For the text-containing cell, return its midpoint in [X, Y] coordinate format. 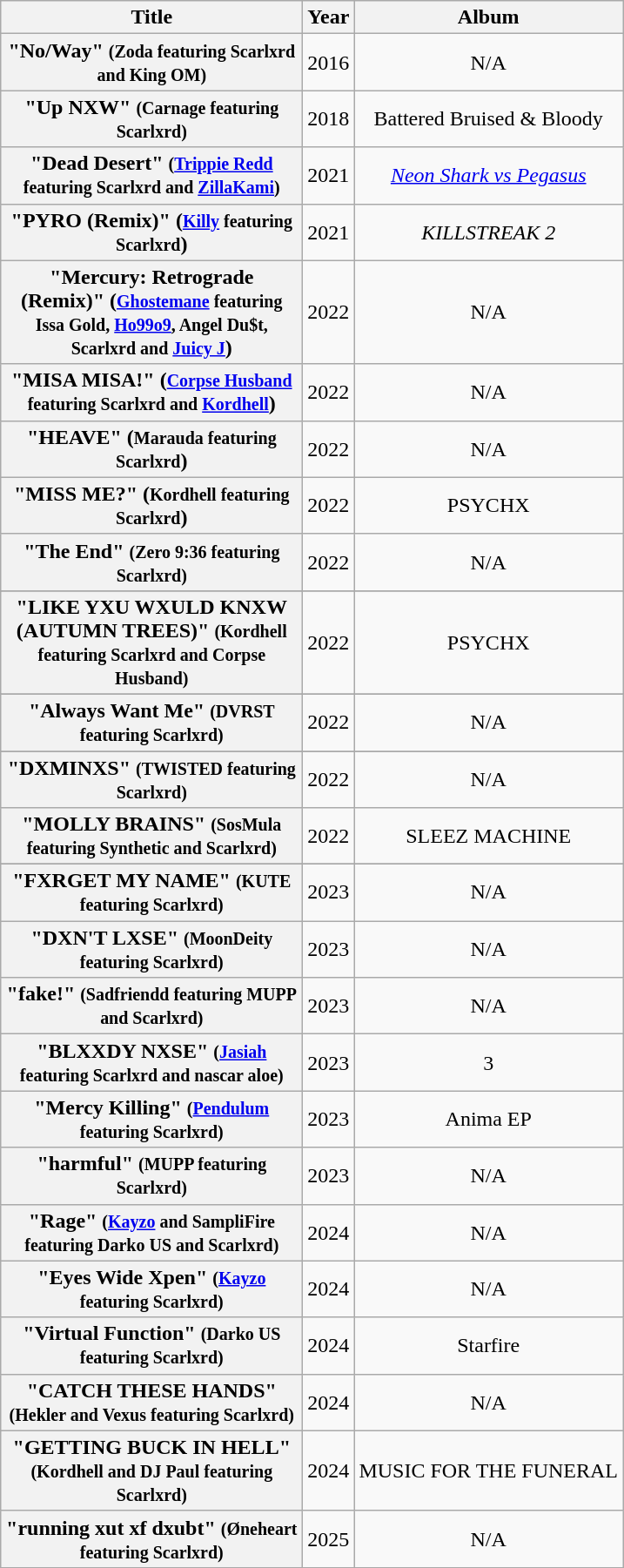
Title [151, 17]
"running xut xf dxubt" (Øneheart featuring Scarlxrd) [151, 1539]
Year [329, 17]
Battered Bruised & Bloody [489, 118]
"GETTING BUCK IN HELL" (Kordhell and DJ Paul featuring Scarlxrd) [151, 1470]
"CATCH THESE HANDS" (Hekler and Vexus featuring Scarlxrd) [151, 1402]
"MISA MISA!" (Corpse Husband featuring Scarlxrd and Kordhell) [151, 392]
"Up NXW" (Carnage featuring Scarlxrd) [151, 118]
"Virtual Function" (Darko US featuring Scarlxrd) [151, 1346]
"BLXXDY NXSE" (Jasiah featuring Scarlxrd and nascar aloe) [151, 1062]
"MOLLY BRAINS" (SosMula featuring Synthetic and Scarlxrd) [151, 836]
2018 [329, 118]
MUSIC FOR THE FUNERAL [489, 1470]
"LIKE YXU WXULD KNXW (AUTUMN TREES)" (Kordhell featuring Scarlxrd and Corpse Husband) [151, 643]
"Rage" (Kayzo and SampliFire featuring Darko US and Scarlxrd) [151, 1233]
Starfire [489, 1346]
"DXN'T LXSE" (MoonDeity featuring Scarlxrd) [151, 949]
"Dead Desert" (Trippie Redd featuring Scarlxrd and ZillaKami) [151, 176]
"fake!" (Sadfriendd featuring MUPP and Scarlxrd) [151, 1006]
"Eyes Wide Xpen" (Kayzo featuring Scarlxrd) [151, 1289]
"HEAVE" (Marauda featuring Scarlxrd) [151, 449]
Anima EP [489, 1120]
Neon Shark vs Pegasus [489, 176]
"harmful" (MUPP featuring Scarlxrd) [151, 1175]
"MISS ME?" (Kordhell featuring Scarlxrd) [151, 505]
2025 [329, 1539]
"Always Want Me" (DVRST featuring Scarlxrd) [151, 723]
"Mercury: Retrograde (Remix)" (Ghostemane featuring Issa Gold, Ho99o9, Angel Du$t, Scarlxrd and Juicy J) [151, 312]
SLEEZ MACHINE [489, 836]
"DXMINXS" (TWISTED featuring Scarlxrd) [151, 778]
"Mercy Killing" (Pendulum featuring Scarlxrd) [151, 1120]
Album [489, 17]
"PYRO (Remix)" (Killy featuring Scarlxrd) [151, 232]
"No/Way" (Zoda featuring Scarlxrd and King OM) [151, 63]
"FXRGET MY NAME" (KUTE featuring Scarlxrd) [151, 893]
2016 [329, 63]
KILLSTREAK 2 [489, 232]
3 [489, 1062]
"The End" (Zero 9:36 featuring Scarlxrd) [151, 562]
